For the text-containing cell, return its midpoint in [x, y] coordinate format. 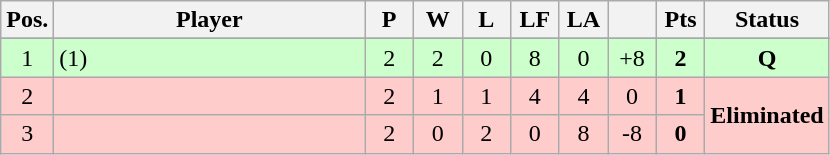
+8 [632, 58]
Pos. [28, 20]
Eliminated [767, 115]
3 [28, 134]
LF [536, 20]
(1) [210, 58]
LA [584, 20]
L [486, 20]
Pts [680, 20]
-8 [632, 134]
W [438, 20]
Status [767, 20]
Player [210, 20]
P [390, 20]
Q [767, 58]
